Pinpoint the cell where the given text exists, returning its (X, Y) midpoint coordinate. 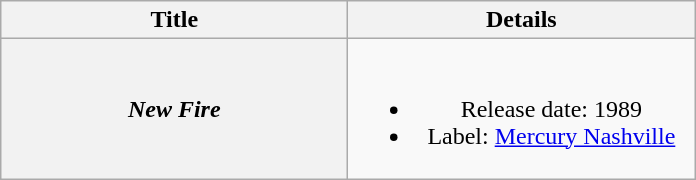
Release date: 1989Label: Mercury Nashville (522, 109)
New Fire (174, 109)
Title (174, 20)
Details (522, 20)
